Extract the [X, Y] coordinate from the center of the cell holding the provided text.  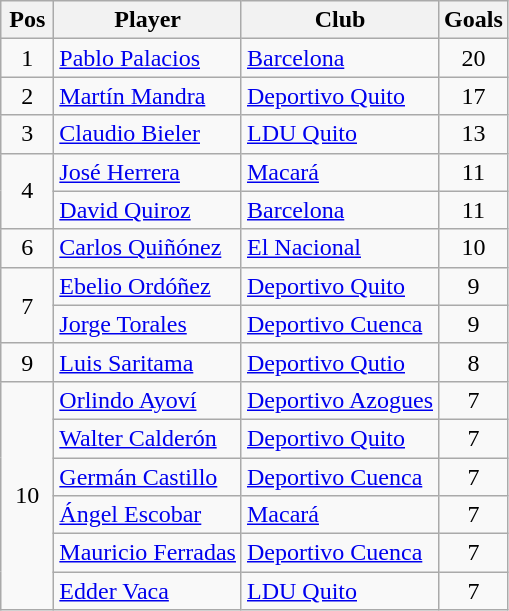
Ángel Escobar [148, 515]
17 [474, 96]
Martín Mandra [148, 96]
Luis Saritama [148, 362]
Claudio Bieler [148, 134]
Orlindo Ayoví [148, 400]
8 [474, 362]
Goals [474, 20]
El Nacional [340, 248]
Mauricio Ferradas [148, 553]
3 [28, 134]
Club [340, 20]
Walter Calderón [148, 438]
2 [28, 96]
13 [474, 134]
Ebelio Ordóñez [148, 286]
David Quiroz [148, 210]
José Herrera [148, 172]
6 [28, 248]
Carlos Quiñónez [148, 248]
20 [474, 58]
Edder Vaca [148, 591]
Pablo Palacios [148, 58]
Deportivo Qutio [340, 362]
Germán Castillo [148, 477]
Jorge Torales [148, 324]
1 [28, 58]
4 [28, 191]
Deportivo Azogues [340, 400]
Pos [28, 20]
Player [148, 20]
